For the text-containing cell, return its midpoint in [x, y] coordinate format. 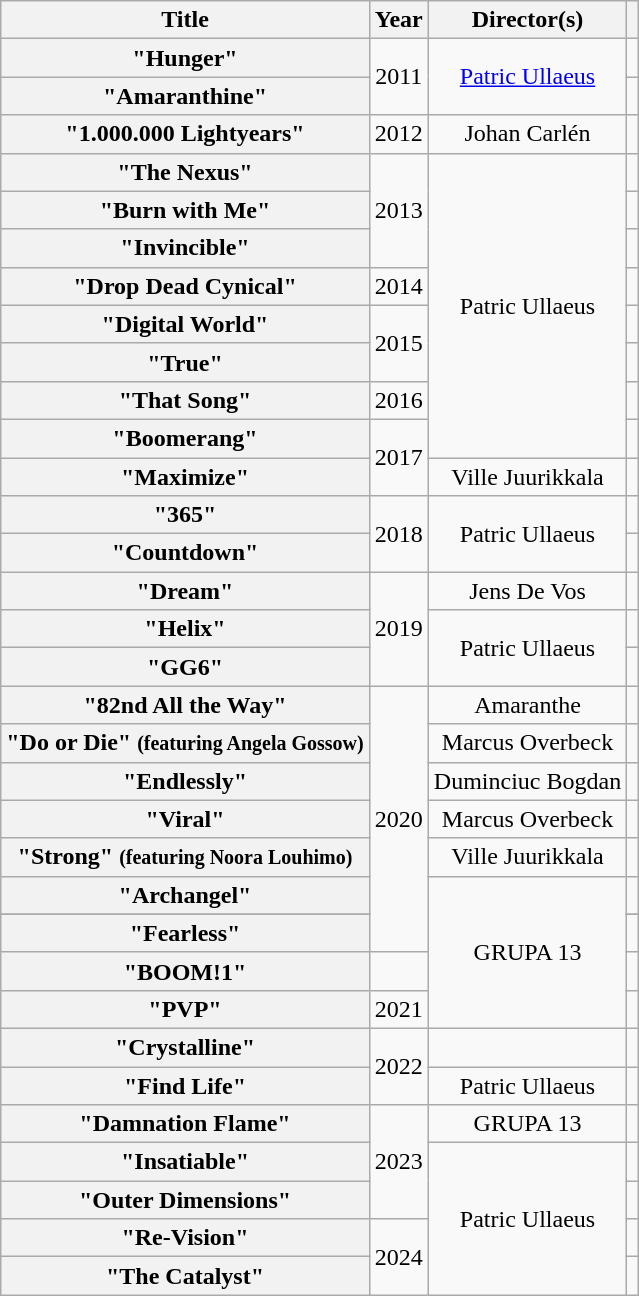
2018 [398, 534]
"Amaranthine" [186, 96]
"Damnation Flame" [186, 1124]
"Archangel" [186, 895]
"The Catalyst" [186, 1276]
2022 [398, 1066]
"The Nexus" [186, 172]
2011 [398, 77]
2023 [398, 1162]
"GG6" [186, 667]
"Hunger" [186, 58]
2014 [398, 286]
"Crystalline" [186, 1047]
2012 [398, 134]
Director(s) [527, 20]
"Burn with Me" [186, 210]
"Strong" (featuring Noora Louhimo) [186, 857]
"Fearless" [186, 933]
"Digital World" [186, 324]
2019 [398, 629]
Jens De Vos [527, 591]
2024 [398, 1257]
"Re-Vision" [186, 1238]
"Drop Dead Cynical" [186, 286]
"Dream" [186, 591]
"Insatiable" [186, 1162]
Amaranthe [527, 705]
Year [398, 20]
2015 [398, 343]
"Find Life" [186, 1085]
2016 [398, 400]
"Countdown" [186, 553]
"Viral" [186, 819]
"365" [186, 515]
Duminciuc Bogdan [527, 781]
"Do or Die" (featuring Angela Gossow) [186, 743]
2021 [398, 1009]
"Invincible" [186, 248]
"Endlessly" [186, 781]
Title [186, 20]
2013 [398, 210]
"Maximize" [186, 477]
"1.000.000 Lightyears" [186, 134]
"Outer Dimensions" [186, 1200]
"That Song" [186, 400]
"82nd All the Way" [186, 705]
"PVP" [186, 1009]
"BOOM!1" [186, 971]
"True" [186, 362]
Johan Carlén [527, 134]
2020 [398, 819]
"Boomerang" [186, 438]
2017 [398, 457]
"Helix" [186, 629]
